For the text-containing cell, return its midpoint in [X, Y] coordinate format. 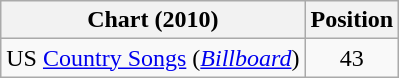
Chart (2010) [153, 20]
US Country Songs (Billboard) [153, 58]
43 [352, 58]
Position [352, 20]
